From the cell containing the given text, extract its center point as (X, Y) coordinate. 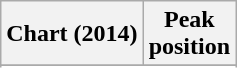
Peak position (189, 34)
Chart (2014) (72, 34)
